Search for the cell housing the specified text and yield its (X, Y) center coordinate. 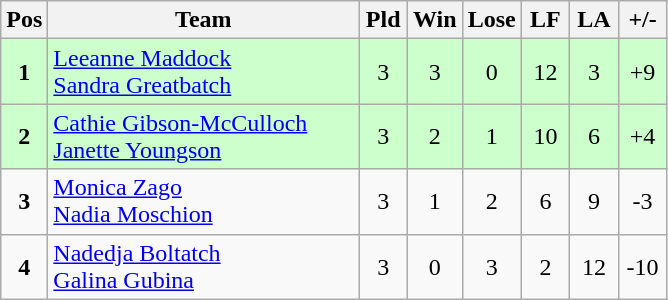
Win (434, 20)
Pld (384, 20)
Cathie Gibson-McCulloch Janette Youngson (204, 136)
+4 (642, 136)
Nadedja Boltatch Galina Gubina (204, 266)
+/- (642, 20)
Team (204, 20)
10 (546, 136)
-10 (642, 266)
-3 (642, 202)
Monica Zago Nadia Moschion (204, 202)
+9 (642, 72)
Pos (24, 20)
Lose (492, 20)
LA (594, 20)
LF (546, 20)
9 (594, 202)
Leeanne Maddock Sandra Greatbatch (204, 72)
4 (24, 266)
